Pinpoint the cell where the given text exists, returning its [X, Y] midpoint coordinate. 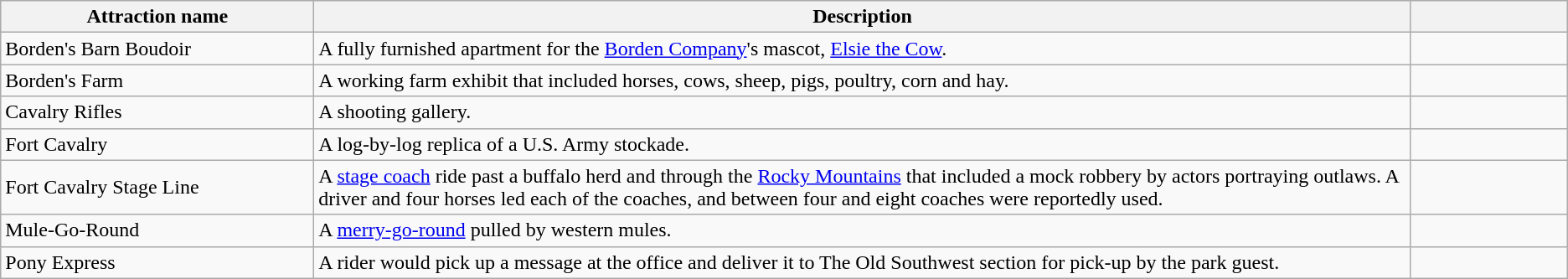
Borden's Farm [157, 80]
A log-by-log replica of a U.S. Army stockade. [863, 144]
A shooting gallery. [863, 112]
Borden's Barn Boudoir [157, 49]
Cavalry Rifles [157, 112]
A fully furnished apartment for the Borden Company's mascot, Elsie the Cow. [863, 49]
A merry-go-round pulled by western mules. [863, 230]
Fort Cavalry [157, 144]
A rider would pick up a message at the office and deliver it to The Old Southwest section for pick-up by the park guest. [863, 262]
A working farm exhibit that included horses, cows, sheep, pigs, poultry, corn and hay. [863, 80]
Attraction name [157, 17]
Mule-Go-Round [157, 230]
Fort Cavalry Stage Line [157, 188]
Pony Express [157, 262]
Description [863, 17]
